Search for the cell housing the specified text and yield its [x, y] center coordinate. 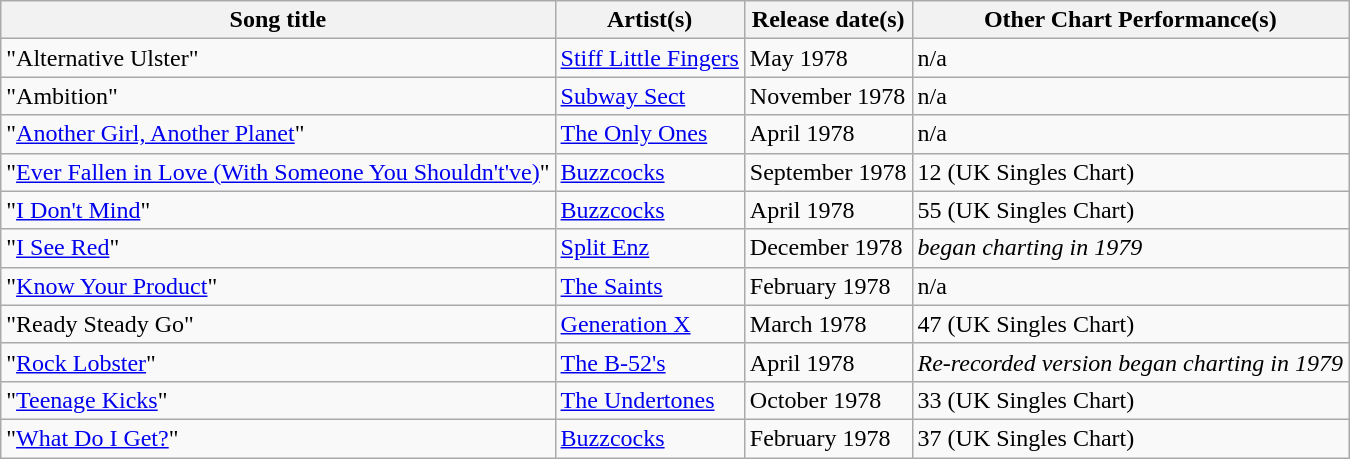
March 1978 [828, 324]
The Saints [650, 286]
33 (UK Singles Chart) [1130, 400]
47 (UK Singles Chart) [1130, 324]
Artist(s) [650, 20]
Release date(s) [828, 20]
Re-recorded version began charting in 1979 [1130, 362]
Stiff Little Fingers [650, 58]
The Undertones [650, 400]
began charting in 1979 [1130, 248]
"Ambition" [278, 96]
Other Chart Performance(s) [1130, 20]
December 1978 [828, 248]
September 1978 [828, 172]
"Ever Fallen in Love (With Someone You Shouldn't've)" [278, 172]
"Ready Steady Go" [278, 324]
May 1978 [828, 58]
"Teenage Kicks" [278, 400]
Split Enz [650, 248]
The Only Ones [650, 134]
Generation X [650, 324]
12 (UK Singles Chart) [1130, 172]
The B-52's [650, 362]
"Know Your Product" [278, 286]
"Alternative Ulster" [278, 58]
Song title [278, 20]
Subway Sect [650, 96]
November 1978 [828, 96]
55 (UK Singles Chart) [1130, 210]
37 (UK Singles Chart) [1130, 438]
"I Don't Mind" [278, 210]
"Another Girl, Another Planet" [278, 134]
"Rock Lobster" [278, 362]
October 1978 [828, 400]
"What Do I Get?" [278, 438]
"I See Red" [278, 248]
